Detect which cell encompasses the target text, then output its (X, Y) center coordinate. 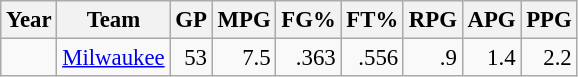
.556 (372, 58)
PPG (549, 20)
7.5 (244, 58)
FG% (308, 20)
.9 (432, 58)
Year (29, 20)
1.4 (492, 58)
2.2 (549, 58)
APG (492, 20)
MPG (244, 20)
.363 (308, 58)
RPG (432, 20)
FT% (372, 20)
Milwaukee (114, 58)
53 (191, 58)
Team (114, 20)
GP (191, 20)
